Pinpoint the cell where the given text exists, returning its [X, Y] midpoint coordinate. 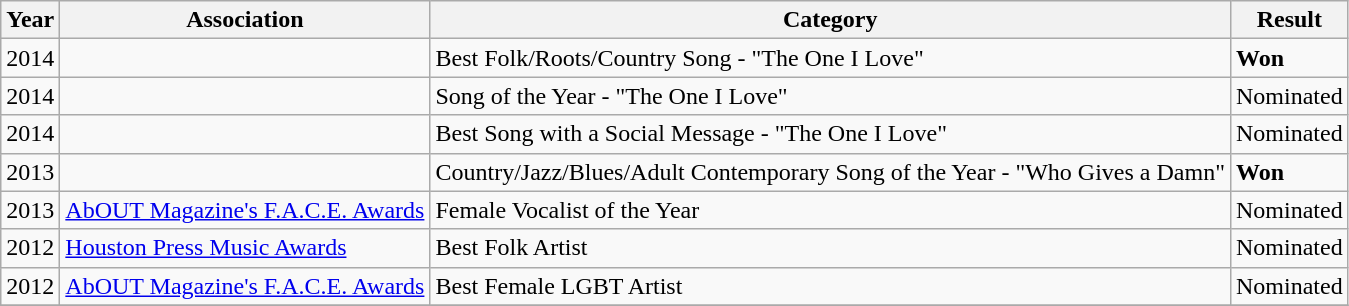
Female Vocalist of the Year [830, 210]
Best Folk Artist [830, 248]
Song of the Year - "The One I Love" [830, 96]
Best Female LGBT Artist [830, 286]
Best Folk/Roots/Country Song - "The One I Love" [830, 58]
Houston Press Music Awards [245, 248]
Best Song with a Social Message - "The One I Love" [830, 134]
Association [245, 20]
Country/Jazz/Blues/Adult Contemporary Song of the Year - "Who Gives a Damn" [830, 172]
Year [30, 20]
Result [1289, 20]
Category [830, 20]
